Provide the (x, y) coordinate of the cell's center where the given text is located.  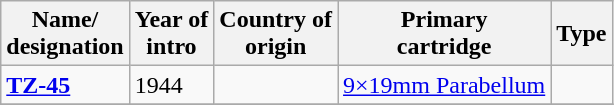
Country oforigin (276, 34)
9×19mm Parabellum (444, 85)
Name/designation (65, 34)
Type (582, 34)
Year ofintro (172, 34)
Primarycartridge (444, 34)
TZ-45 (65, 85)
1944 (172, 85)
